Find where the given text appears and provide that cell's center as [X, Y] coordinate. 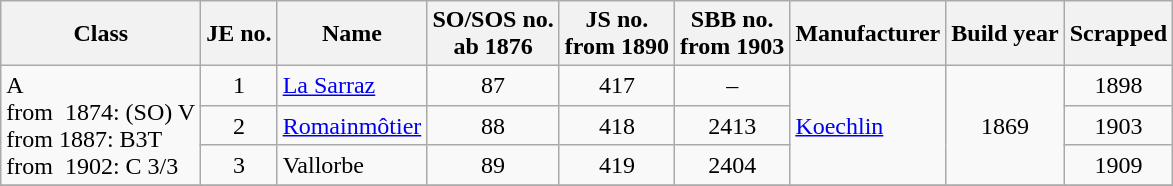
Class [101, 34]
SO/SOS no. ab 1876 [493, 34]
La Sarraz [352, 86]
1869 [1005, 126]
– [732, 86]
87 [493, 86]
Romainmôtier [352, 125]
SBB no.from 1903 [732, 34]
417 [616, 86]
2 [239, 125]
419 [616, 165]
2413 [732, 125]
Afrom 1874: (SO) Vfrom 1887: B3Tfrom 1902: C 3/3 [101, 126]
JE no. [239, 34]
89 [493, 165]
1 [239, 86]
Vallorbe [352, 165]
88 [493, 125]
Koechlin [868, 126]
2404 [732, 165]
Build year [1005, 34]
1898 [1118, 86]
1909 [1118, 165]
418 [616, 125]
1903 [1118, 125]
Name [352, 34]
3 [239, 165]
Scrapped [1118, 34]
JS no.from 1890 [616, 34]
Manufacturer [868, 34]
